From the cell containing the given text, extract its center point as [x, y] coordinate. 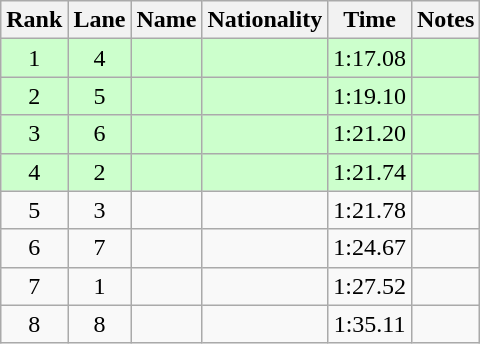
1:21.78 [370, 210]
Lane [100, 20]
Time [370, 20]
1:27.52 [370, 286]
Nationality [265, 20]
Name [166, 20]
1:24.67 [370, 248]
Notes [445, 20]
1:17.08 [370, 58]
1:21.74 [370, 172]
Rank [34, 20]
1:19.10 [370, 96]
1:35.11 [370, 324]
1:21.20 [370, 134]
